Provide the [X, Y] coordinate of the cell's center where the given text is located.  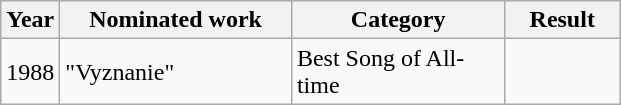
Year [30, 20]
Nominated work [176, 20]
Result [562, 20]
Best Song of All-time [398, 72]
"Vyznanie" [176, 72]
Category [398, 20]
1988 [30, 72]
